Return [x, y] of the center of cell containing provided text 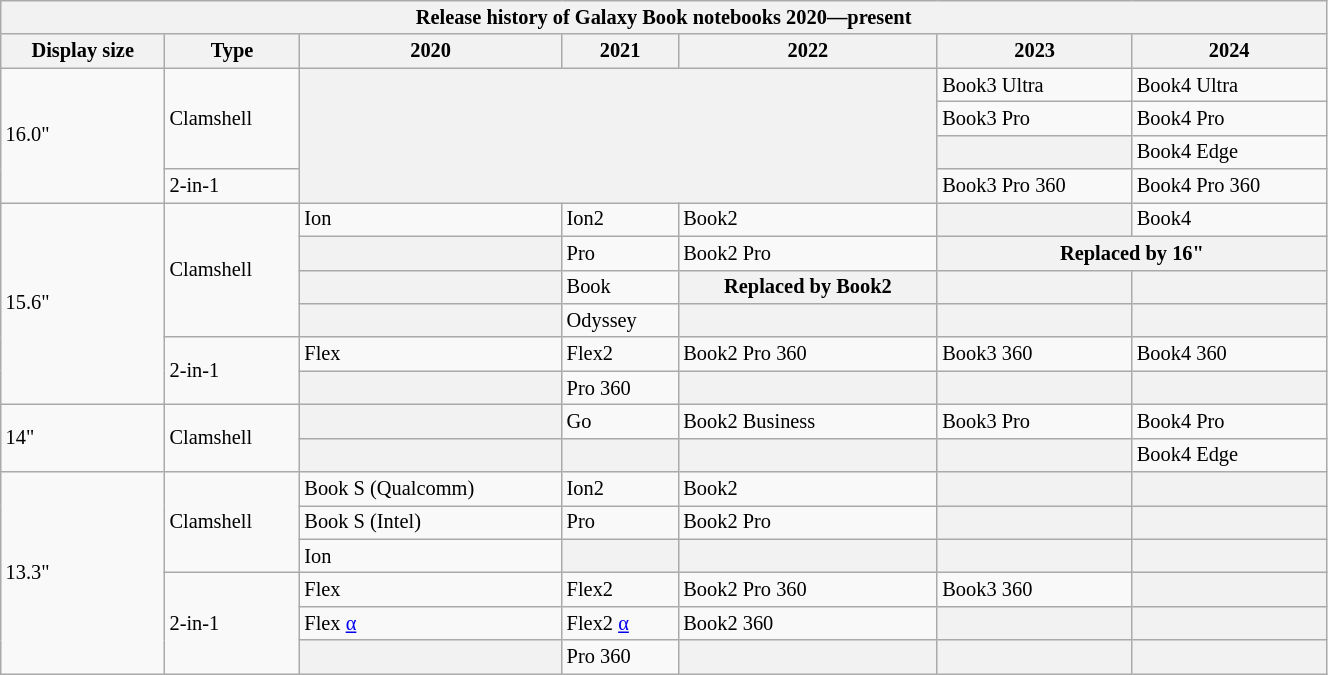
Replaced by 16" [1132, 253]
Book3 Ultra [1034, 85]
Book [620, 287]
Go [620, 421]
2020 [430, 51]
2024 [1230, 51]
Flex2 α [620, 623]
Book4 Ultra [1230, 85]
15.6" [83, 303]
Type [232, 51]
Book S (Qualcomm) [430, 489]
Book2 360 [808, 623]
2023 [1034, 51]
Flex α [430, 623]
Replaced by Book2 [808, 287]
Release history of Galaxy Book notebooks 2020—present [664, 17]
13.3" [83, 573]
Book3 Pro 360 [1034, 186]
2021 [620, 51]
Display size [83, 51]
Book4 360 [1230, 354]
2022 [808, 51]
14" [83, 438]
Book2 Business [808, 421]
Book S (Intel) [430, 522]
16.0" [83, 136]
Book4 [1230, 219]
Book4 Pro 360 [1230, 186]
Odyssey [620, 320]
